Identify which cell holds the provided text, then report its [x, y] central coordinate. 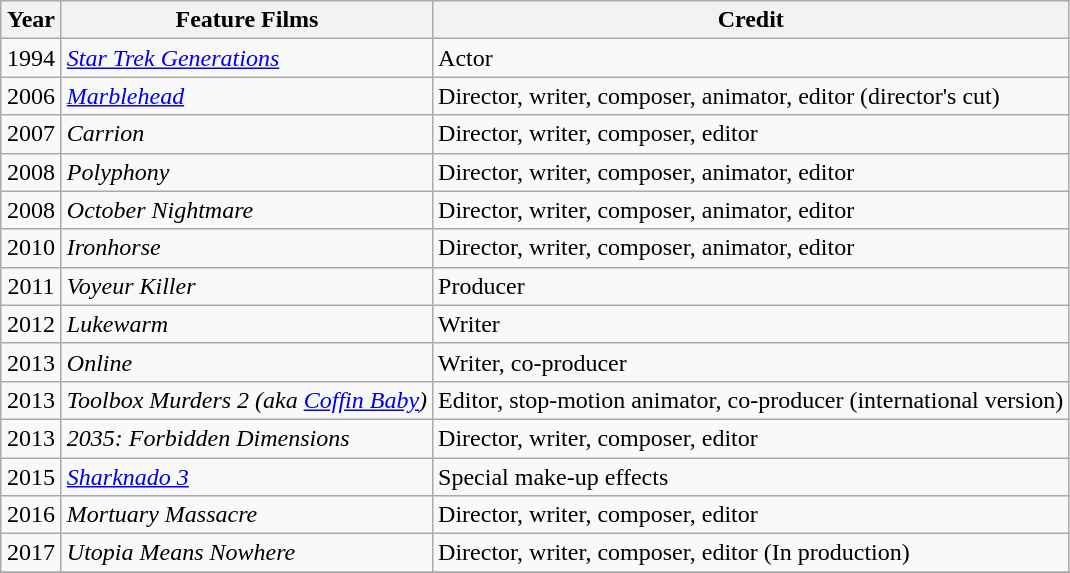
Toolbox Murders 2 (aka Coffin Baby) [246, 400]
Actor [751, 58]
Writer [751, 324]
October Nightmare [246, 210]
Carrion [246, 134]
1994 [32, 58]
2017 [32, 553]
Voyeur Killer [246, 286]
Star Trek Generations [246, 58]
2010 [32, 248]
2011 [32, 286]
2035: Forbidden Dimensions [246, 438]
Marblehead [246, 96]
Director, writer, composer, editor (In production) [751, 553]
Year [32, 20]
Feature Films [246, 20]
Special make-up effects [751, 477]
Director, writer, composer, animator, editor (director's cut) [751, 96]
2016 [32, 515]
Lukewarm [246, 324]
Polyphony [246, 172]
2007 [32, 134]
Utopia Means Nowhere [246, 553]
Online [246, 362]
2012 [32, 324]
2015 [32, 477]
Mortuary Massacre [246, 515]
Editor, stop-motion animator, co-producer (international version) [751, 400]
2006 [32, 96]
Writer, co-producer [751, 362]
Producer [751, 286]
Sharknado 3 [246, 477]
Ironhorse [246, 248]
Credit [751, 20]
